Identify which cell holds the provided text, then report its [x, y] central coordinate. 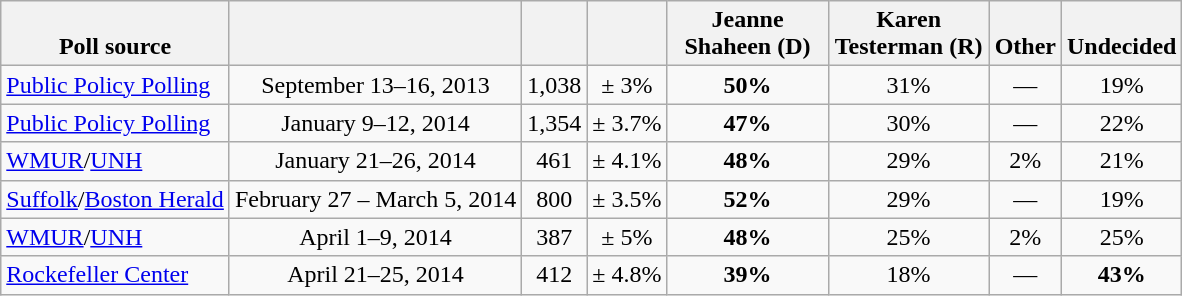
± 4.8% [627, 275]
412 [554, 275]
± 3% [627, 85]
50% [748, 85]
April 1–9, 2014 [375, 237]
1,354 [554, 123]
± 4.1% [627, 161]
April 21–25, 2014 [375, 275]
47% [748, 123]
31% [908, 85]
KarenTesterman (R) [908, 34]
Other [1025, 34]
18% [908, 275]
43% [1122, 275]
Suffolk/Boston Herald [116, 199]
22% [1122, 123]
387 [554, 237]
1,038 [554, 85]
461 [554, 161]
Poll source [116, 34]
21% [1122, 161]
52% [748, 199]
September 13–16, 2013 [375, 85]
February 27 – March 5, 2014 [375, 199]
800 [554, 199]
± 3.7% [627, 123]
± 5% [627, 237]
39% [748, 275]
JeanneShaheen (D) [748, 34]
Undecided [1122, 34]
30% [908, 123]
January 9–12, 2014 [375, 123]
January 21–26, 2014 [375, 161]
± 3.5% [627, 199]
Rockefeller Center [116, 275]
